Scan for the cell matching the given text and deliver its (x, y) coordinate at center. 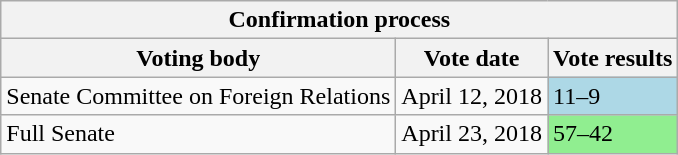
Full Senate (198, 134)
57–42 (613, 134)
Vote date (472, 58)
April 23, 2018 (472, 134)
Voting body (198, 58)
11–9 (613, 96)
Senate Committee on Foreign Relations (198, 96)
Vote results (613, 58)
Confirmation process (340, 20)
April 12, 2018 (472, 96)
